Scan for the cell matching the given text and deliver its [X, Y] coordinate at center. 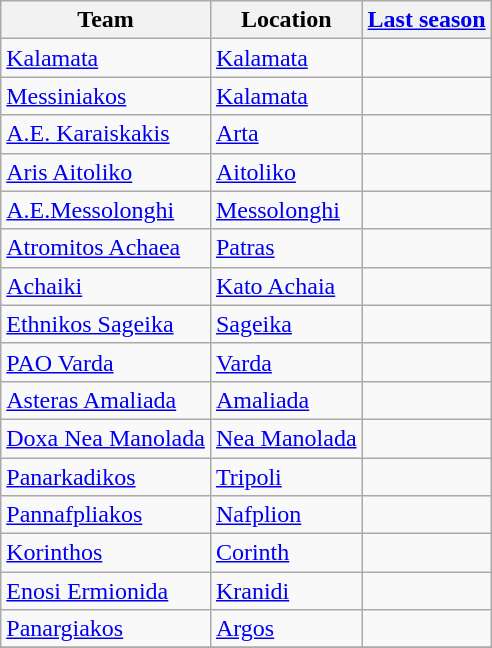
Enosi Ermionida [106, 591]
Korinthos [106, 553]
Nafplion [286, 515]
Tripoli [286, 477]
A.E. Karaiskakis [106, 134]
Arta [286, 134]
Team [106, 20]
Doxa Nea Manolada [106, 438]
Aitoliko [286, 172]
Last season [426, 20]
Sageika [286, 324]
A.E.Messolonghi [106, 210]
Achaiki [106, 286]
Panargiakos [106, 629]
PAO Varda [106, 362]
Messiniakos [106, 96]
Atromitos Achaea [106, 248]
Varda [286, 362]
Kato Achaia [286, 286]
Panarkadikos [106, 477]
Aris Aitoliko [106, 172]
Nea Manolada [286, 438]
Ethnikos Sageika [106, 324]
Pannafpliakos [106, 515]
Kranidi [286, 591]
Patras [286, 248]
Location [286, 20]
Amaliada [286, 400]
Argos [286, 629]
Asteras Amaliada [106, 400]
Messolonghi [286, 210]
Corinth [286, 553]
